Determine the [x, y] coordinate at the center of the cell enclosing the given text.  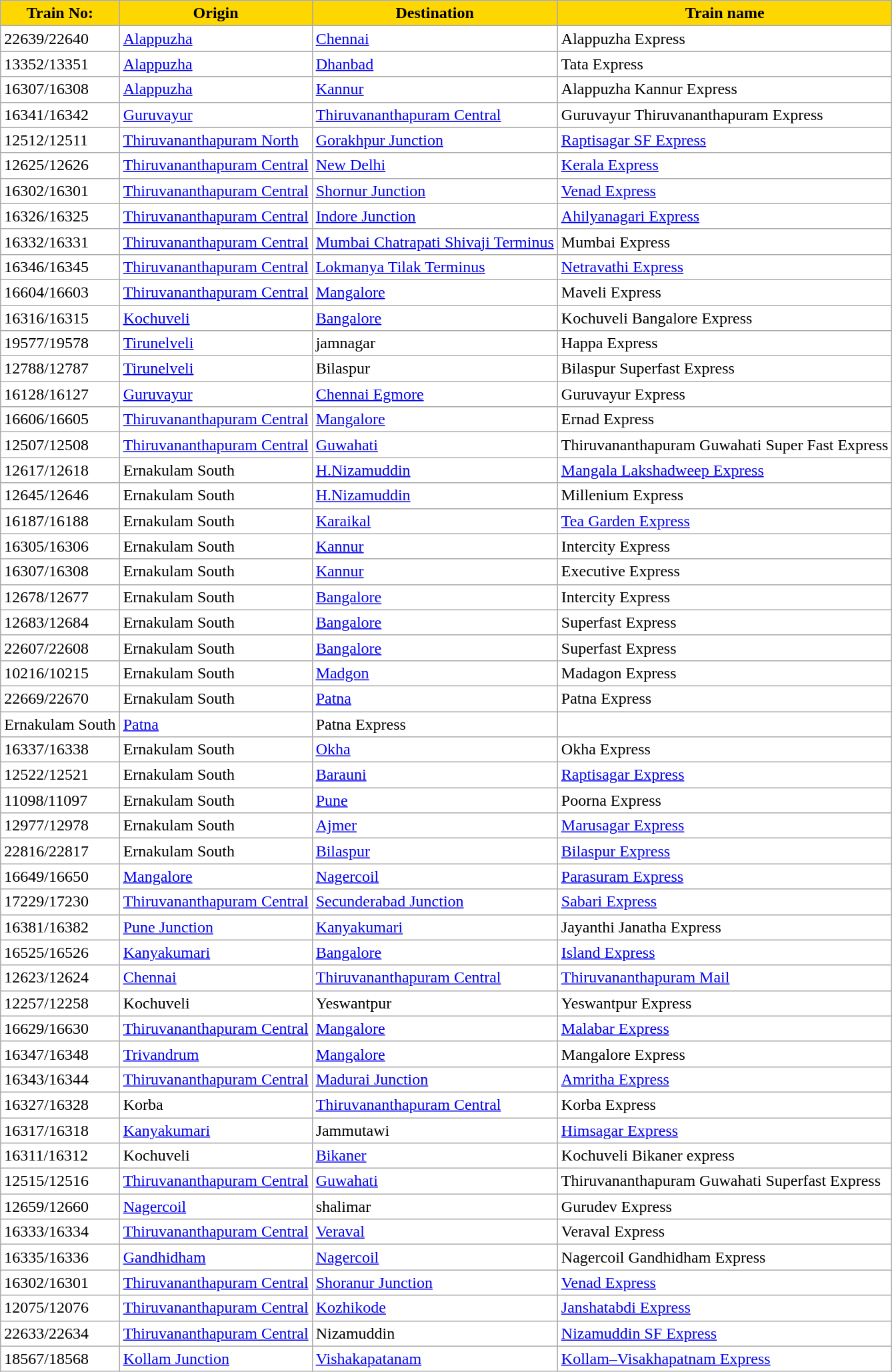
12522/12521 [60, 775]
12257/12258 [60, 1003]
Island Express [725, 952]
Train name [725, 13]
22669/22670 [60, 698]
12788/12787 [60, 369]
17229/17230 [60, 902]
Netravathi Express [725, 267]
Pune [435, 800]
Okha Express [725, 750]
Alappuzha Kannur Express [725, 89]
Shoranur Junction [435, 1283]
Gorakhpur Junction [435, 140]
Lokmanya Tilak Terminus [435, 267]
Destination [435, 13]
Secunderabad Junction [435, 902]
Janshatabdi Express [725, 1308]
Korba Express [725, 1105]
11098/11097 [60, 800]
Guruvayur Express [725, 394]
Alappuzha Express [725, 39]
Thiruvananthapuram Guwahati Super Fast Express [725, 445]
16649/16650 [60, 876]
Ernad Express [725, 420]
Mumbai Chatrapati Shivaji Terminus [435, 241]
Kozhikode [435, 1308]
Amritha Express [725, 1079]
Malabar Express [725, 1028]
Happa Express [725, 344]
16326/16325 [60, 216]
16187/16188 [60, 521]
16333/16334 [60, 1232]
Nagercoil Gandhidham Express [725, 1257]
Executive Express [725, 572]
16332/16331 [60, 241]
Madgon [435, 673]
Karaikal [435, 521]
22607/22608 [60, 648]
16305/16306 [60, 546]
Korba [216, 1105]
12623/12624 [60, 978]
22639/22640 [60, 39]
12977/12978 [60, 826]
Nizamuddin [435, 1333]
22633/22634 [60, 1333]
Yeswantpur [435, 1003]
16337/16338 [60, 750]
Okha [435, 750]
10216/10215 [60, 673]
Barauni [435, 775]
Nizamuddin SF Express [725, 1333]
16341/16342 [60, 115]
12625/12626 [60, 165]
Origin [216, 13]
Marusagar Express [725, 826]
Raptisagar SF Express [725, 140]
Dhanbad [435, 64]
Kollam Junction [216, 1359]
Vishakapatanam [435, 1359]
Kochuveli Bikaner express [725, 1156]
12659/12660 [60, 1207]
jamnagar [435, 344]
12512/12511 [60, 140]
Thiruvananthapuram Mail [725, 978]
16343/16344 [60, 1079]
16327/16328 [60, 1105]
Pune Junction [216, 927]
Jammutawi [435, 1131]
12507/12508 [60, 445]
Kollam–Visakhapatnam Express [725, 1359]
Jayanthi Janatha Express [725, 927]
19577/19578 [60, 344]
Poorna Express [725, 800]
Veraval Express [725, 1232]
16629/16630 [60, 1028]
Mumbai Express [725, 241]
Trivandrum [216, 1054]
Bilaspur Express [725, 851]
12678/12677 [60, 597]
12515/12516 [60, 1181]
Ajmer [435, 826]
16346/16345 [60, 267]
16347/16348 [60, 1054]
Raptisagar Express [725, 775]
Maveli Express [725, 292]
Himsagar Express [725, 1131]
13352/13351 [60, 64]
16317/16318 [60, 1131]
18567/18568 [60, 1359]
Veraval [435, 1232]
Chennai Egmore [435, 394]
22816/22817 [60, 851]
Indore Junction [435, 216]
16316/16315 [60, 318]
Gurudev Express [725, 1207]
Tata Express [725, 64]
Sabari Express [725, 902]
Ahilyanagari Express [725, 216]
12645/12646 [60, 496]
Gandhidham [216, 1257]
12075/12076 [60, 1308]
Kochuveli Bangalore Express [725, 318]
16525/16526 [60, 952]
12617/12618 [60, 470]
Madurai Junction [435, 1079]
New Delhi [435, 165]
16311/16312 [60, 1156]
16606/16605 [60, 420]
Thiruvananthapuram Guwahati Superfast Express [725, 1181]
Yeswantpur Express [725, 1003]
Shornur Junction [435, 191]
Kerala Express [725, 165]
Millenium Express [725, 496]
Guruvayur Thiruvananthapuram Express [725, 115]
16128/16127 [60, 394]
16604/16603 [60, 292]
Mangalore Express [725, 1054]
Mangala Lakshadweep Express [725, 470]
Train No: [60, 13]
16381/16382 [60, 927]
12683/12684 [60, 622]
Madagon Express [725, 673]
Thiruvananthapuram North [216, 140]
Tea Garden Express [725, 521]
Parasuram Express [725, 876]
shalimar [435, 1207]
Bilaspur Superfast Express [725, 369]
Bikaner [435, 1156]
16335/16336 [60, 1257]
